Capture the cell that displays the provided text and extract its (x, y) central coordinate. 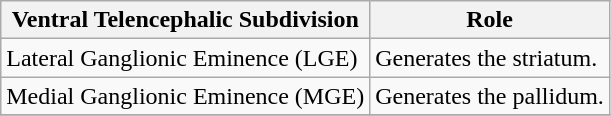
Role (490, 20)
Ventral Telencephalic Subdivision (186, 20)
Lateral Ganglionic Eminence (LGE) (186, 58)
Generates the pallidum. (490, 96)
Generates the striatum. (490, 58)
Medial Ganglionic Eminence (MGE) (186, 96)
